Extract the [x, y] coordinate from the center of the cell holding the provided text.  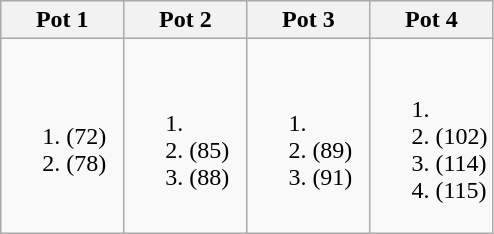
(85) (88) [186, 136]
Pot 2 [186, 20]
Pot 1 [62, 20]
Pot 3 [308, 20]
(72) (78) [62, 136]
(102) (114) (115) [432, 136]
Pot 4 [432, 20]
(89) (91) [308, 136]
